Pinpoint the cell where the given text exists, returning its (x, y) midpoint coordinate. 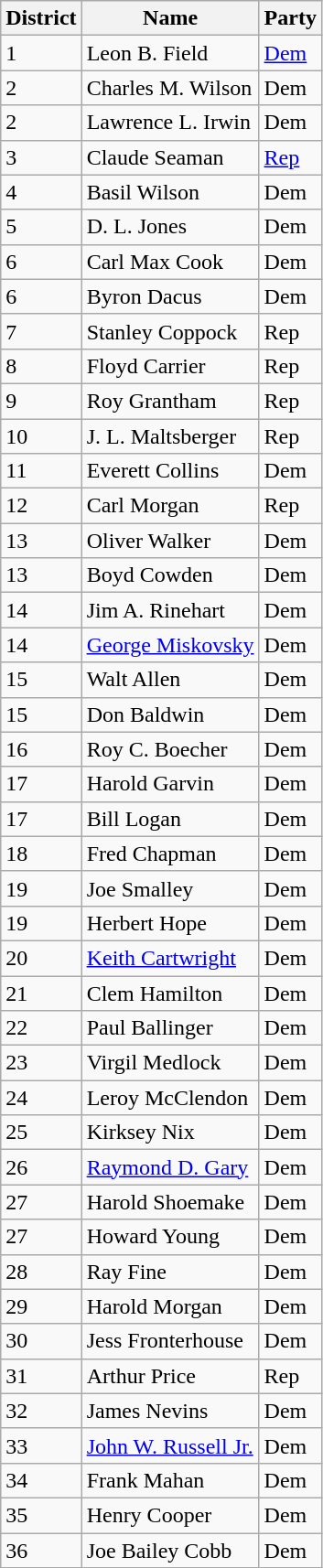
Howard Young (170, 1237)
Boyd Cowden (170, 575)
Paul Ballinger (170, 1028)
10 (41, 436)
Floyd Carrier (170, 366)
8 (41, 366)
Fred Chapman (170, 854)
3 (41, 157)
Lawrence L. Irwin (170, 123)
Joe Bailey Cobb (170, 1551)
D. L. Jones (170, 227)
Keith Cartwright (170, 958)
Harold Morgan (170, 1306)
33 (41, 1445)
Jess Fronterhouse (170, 1341)
Charles M. Wilson (170, 88)
Jim A. Rinehart (170, 610)
20 (41, 958)
Don Baldwin (170, 714)
12 (41, 506)
26 (41, 1167)
32 (41, 1411)
Clem Hamilton (170, 993)
36 (41, 1551)
25 (41, 1133)
Bill Logan (170, 819)
35 (41, 1515)
Stanley Coppock (170, 331)
Walt Allen (170, 680)
28 (41, 1272)
11 (41, 471)
23 (41, 1063)
District (41, 18)
Leroy McClendon (170, 1098)
Basil Wilson (170, 192)
Virgil Medlock (170, 1063)
Party (290, 18)
Carl Morgan (170, 506)
Byron Dacus (170, 296)
Leon B. Field (170, 53)
Name (170, 18)
Henry Cooper (170, 1515)
Harold Garvin (170, 784)
Oliver Walker (170, 541)
Joe Smalley (170, 888)
24 (41, 1098)
Harold Shoemake (170, 1202)
18 (41, 854)
Claude Seaman (170, 157)
5 (41, 227)
John W. Russell Jr. (170, 1445)
29 (41, 1306)
1 (41, 53)
7 (41, 331)
Arthur Price (170, 1376)
9 (41, 401)
22 (41, 1028)
30 (41, 1341)
4 (41, 192)
Roy Grantham (170, 401)
George Miskovsky (170, 645)
Frank Mahan (170, 1480)
Everett Collins (170, 471)
16 (41, 749)
Herbert Hope (170, 923)
Carl Max Cook (170, 262)
34 (41, 1480)
Raymond D. Gary (170, 1167)
Kirksey Nix (170, 1133)
J. L. Maltsberger (170, 436)
Roy C. Boecher (170, 749)
31 (41, 1376)
Ray Fine (170, 1272)
21 (41, 993)
James Nevins (170, 1411)
